Output the (x, y) coordinate of the center of the cell containing the given text.  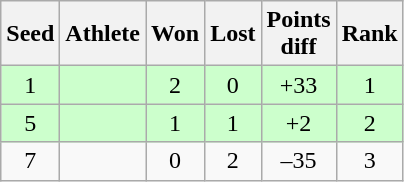
Lost (233, 34)
Seed (30, 34)
Athlete (103, 34)
Won (176, 34)
5 (30, 123)
+33 (298, 85)
7 (30, 161)
+2 (298, 123)
Rank (370, 34)
3 (370, 161)
Pointsdiff (298, 34)
–35 (298, 161)
